Identify which cell holds the provided text, then report its (X, Y) central coordinate. 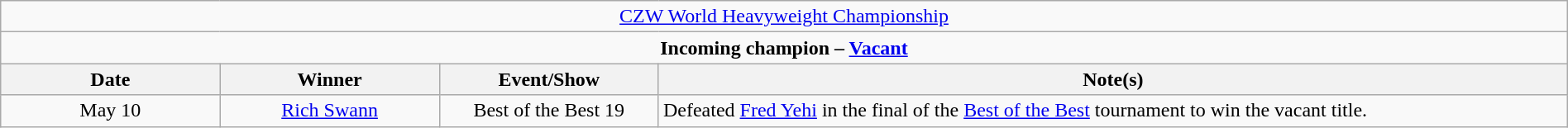
Winner (329, 79)
Date (111, 79)
Incoming champion – Vacant (784, 48)
Note(s) (1113, 79)
CZW World Heavyweight Championship (784, 17)
Event/Show (549, 79)
May 10 (111, 111)
Rich Swann (329, 111)
Best of the Best 19 (549, 111)
Defeated Fred Yehi in the final of the Best of the Best tournament to win the vacant title. (1113, 111)
